Search for the cell housing the specified text and yield its [x, y] center coordinate. 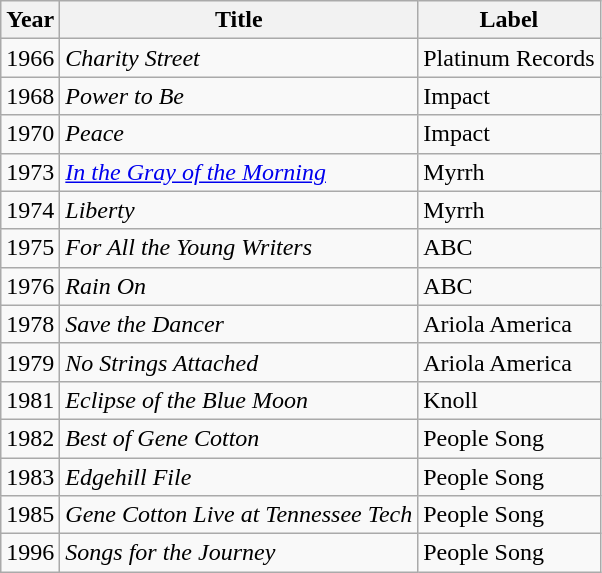
1979 [30, 362]
Rain On [239, 286]
1983 [30, 477]
1968 [30, 96]
Charity Street [239, 58]
1996 [30, 553]
Edgehill File [239, 477]
Peace [239, 134]
1970 [30, 134]
Liberty [239, 210]
Eclipse of the Blue Moon [239, 400]
Songs for the Journey [239, 553]
No Strings Attached [239, 362]
Knoll [509, 400]
1978 [30, 324]
1982 [30, 438]
Platinum Records [509, 58]
Save the Dancer [239, 324]
Best of Gene Cotton [239, 438]
Power to Be [239, 96]
Gene Cotton Live at Tennessee Tech [239, 515]
Year [30, 20]
1975 [30, 248]
1985 [30, 515]
Title [239, 20]
1973 [30, 172]
Label [509, 20]
1974 [30, 210]
1981 [30, 400]
1976 [30, 286]
1966 [30, 58]
For All the Young Writers [239, 248]
In the Gray of the Morning [239, 172]
